Pinpoint the cell where the given text exists, returning its [X, Y] midpoint coordinate. 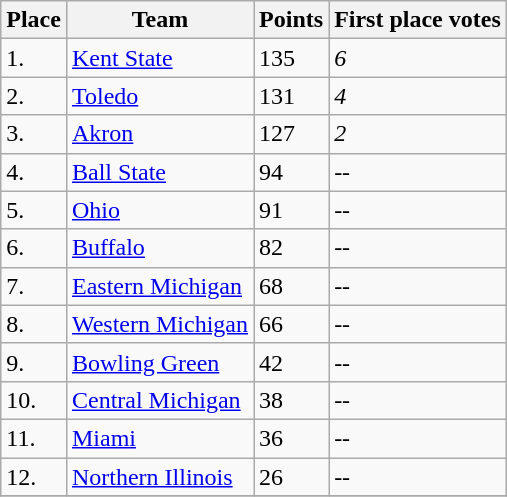
8. [34, 324]
6. [34, 248]
3. [34, 134]
7. [34, 286]
Akron [160, 134]
82 [292, 248]
2. [34, 96]
26 [292, 477]
Place [34, 20]
5. [34, 210]
Miami [160, 438]
68 [292, 286]
Eastern Michigan [160, 286]
42 [292, 362]
38 [292, 400]
2 [418, 134]
Western Michigan [160, 324]
127 [292, 134]
Buffalo [160, 248]
135 [292, 58]
Toledo [160, 96]
Ohio [160, 210]
Points [292, 20]
4. [34, 172]
131 [292, 96]
11. [34, 438]
36 [292, 438]
94 [292, 172]
Kent State [160, 58]
Ball State [160, 172]
12. [34, 477]
Team [160, 20]
4 [418, 96]
9. [34, 362]
1. [34, 58]
10. [34, 400]
91 [292, 210]
66 [292, 324]
First place votes [418, 20]
Central Michigan [160, 400]
Northern Illinois [160, 477]
Bowling Green [160, 362]
6 [418, 58]
